Extract the (X, Y) coordinate from the center of the cell holding the provided text.  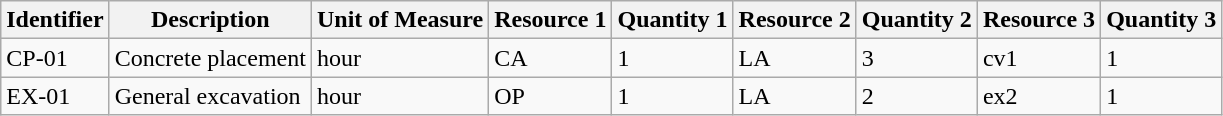
General excavation (210, 96)
2 (916, 96)
Resource 3 (1038, 20)
3 (916, 58)
Resource 2 (794, 20)
Quantity 3 (1162, 20)
CP-01 (55, 58)
CA (550, 58)
Identifier (55, 20)
Quantity 1 (672, 20)
cv1 (1038, 58)
Description (210, 20)
Quantity 2 (916, 20)
Unit of Measure (400, 20)
EX-01 (55, 96)
OP (550, 96)
Resource 1 (550, 20)
Concrete placement (210, 58)
ex2 (1038, 96)
